From the cell containing the given text, extract its center point as [X, Y] coordinate. 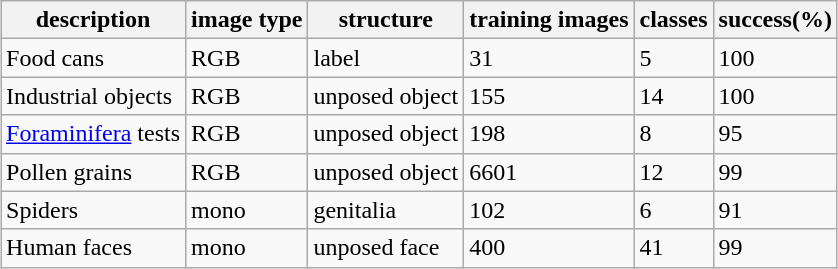
Spiders [94, 210]
6 [674, 210]
Foraminifera tests [94, 134]
classes [674, 20]
8 [674, 134]
14 [674, 96]
12 [674, 172]
5 [674, 58]
Pollen grains [94, 172]
label [386, 58]
198 [549, 134]
41 [674, 248]
Human faces [94, 248]
Industrial objects [94, 96]
success(%) [775, 20]
description [94, 20]
400 [549, 248]
image type [247, 20]
95 [775, 134]
unposed face [386, 248]
91 [775, 210]
genitalia [386, 210]
31 [549, 58]
training images [549, 20]
structure [386, 20]
Food cans [94, 58]
155 [549, 96]
6601 [549, 172]
102 [549, 210]
